Output the (X, Y) coordinate of the center of the cell containing the given text.  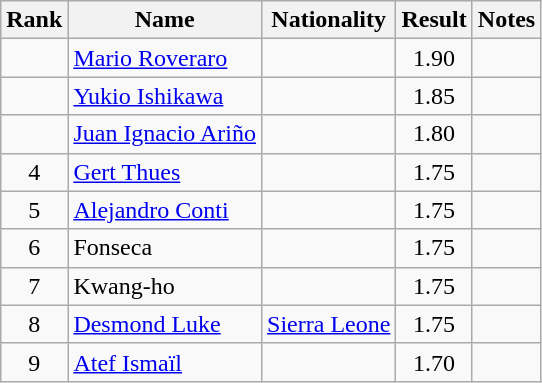
Yukio Ishikawa (165, 96)
Nationality (329, 20)
9 (34, 362)
4 (34, 172)
Notes (506, 20)
Fonseca (165, 248)
1.80 (434, 134)
Mario Roveraro (165, 58)
1.85 (434, 96)
Name (165, 20)
Alejandro Conti (165, 210)
Juan Ignacio Ariño (165, 134)
5 (34, 210)
1.90 (434, 58)
Rank (34, 20)
7 (34, 286)
Sierra Leone (329, 324)
Atef Ismaïl (165, 362)
8 (34, 324)
Kwang-ho (165, 286)
6 (34, 248)
Desmond Luke (165, 324)
Gert Thues (165, 172)
Result (434, 20)
1.70 (434, 362)
